Capture the cell that displays the provided text and extract its (x, y) central coordinate. 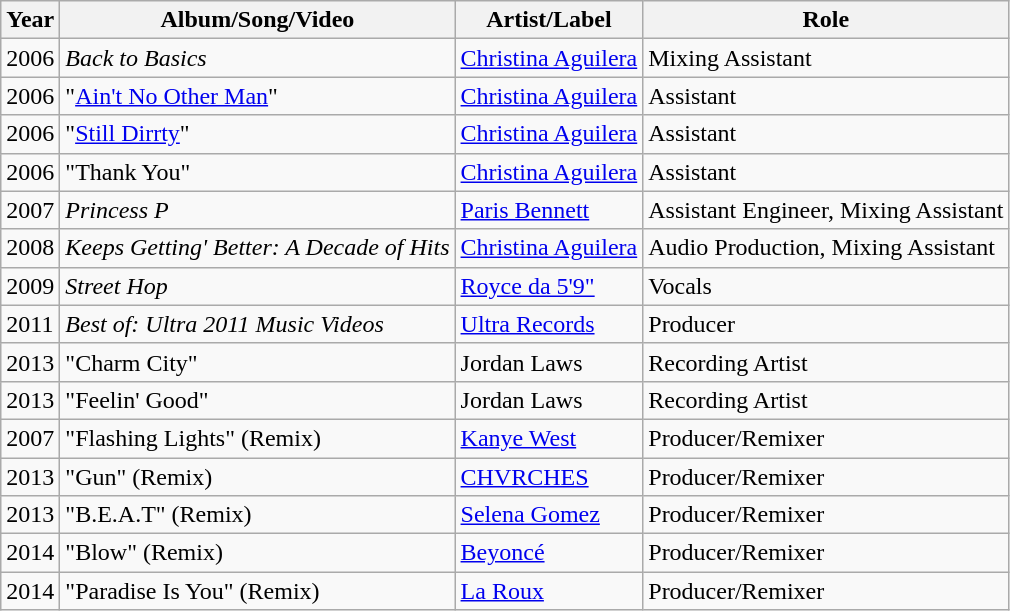
CHVRCHES (549, 477)
La Roux (549, 591)
Selena Gomez (549, 515)
"Blow" (Remix) (258, 553)
Princess P (258, 210)
Album/Song/Video (258, 20)
Assistant Engineer, Mixing Assistant (826, 210)
Royce da 5'9" (549, 286)
Beyoncé (549, 553)
Role (826, 20)
Keeps Getting' Better: A Decade of Hits (258, 248)
2008 (30, 248)
"Ain't No Other Man" (258, 96)
"Paradise Is You" (Remix) (258, 591)
"Thank You" (258, 172)
2009 (30, 286)
"Gun" (Remix) (258, 477)
"Charm City" (258, 362)
Back to Basics (258, 58)
Mixing Assistant (826, 58)
Artist/Label (549, 20)
Paris Bennett (549, 210)
"Still Dirrty" (258, 134)
"Feelin' Good" (258, 400)
"Flashing Lights" (Remix) (258, 438)
Best of: Ultra 2011 Music Videos (258, 324)
"B.E.A.T" (Remix) (258, 515)
2011 (30, 324)
Year (30, 20)
Street Hop (258, 286)
Kanye West (549, 438)
Vocals (826, 286)
Ultra Records (549, 324)
Producer (826, 324)
Audio Production, Mixing Assistant (826, 248)
